Locate the cell with the specified text and output its [x, y] center coordinate. 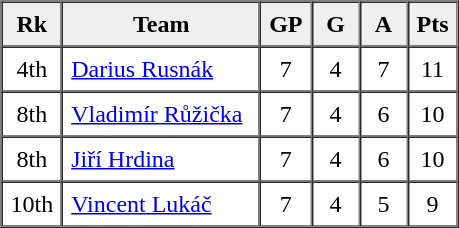
A [384, 24]
Pts [433, 24]
Team [161, 24]
G [336, 24]
Vladimír Růžička [161, 114]
4th [32, 68]
10th [32, 204]
9 [433, 204]
GP [286, 24]
Jiří Hrdina [161, 158]
Darius Rusnák [161, 68]
Vincent Lukáč [161, 204]
5 [384, 204]
Rk [32, 24]
11 [433, 68]
